Provide the [X, Y] coordinate of the cell's center where the given text is located.  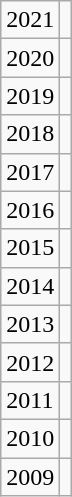
2018 [30, 134]
2012 [30, 362]
2013 [30, 324]
2009 [30, 477]
2016 [30, 210]
2015 [30, 248]
2017 [30, 172]
2021 [30, 20]
2010 [30, 438]
2020 [30, 58]
2019 [30, 96]
2014 [30, 286]
2011 [30, 400]
